For the text-containing cell, return its midpoint in [x, y] coordinate format. 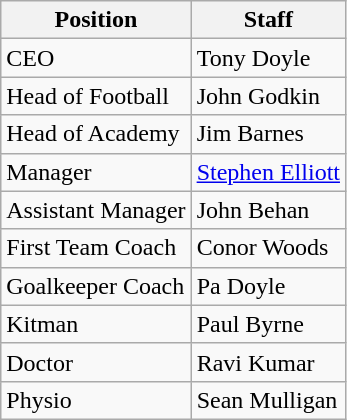
Stephen Elliott [268, 172]
Physio [96, 400]
Kitman [96, 324]
Jim Barnes [268, 134]
Goalkeeper Coach [96, 286]
CEO [96, 58]
Head of Football [96, 96]
Staff [268, 20]
Sean Mulligan [268, 400]
First Team Coach [96, 248]
Doctor [96, 362]
John Godkin [268, 96]
John Behan [268, 210]
Position [96, 20]
Assistant Manager [96, 210]
Conor Woods [268, 248]
Tony Doyle [268, 58]
Manager [96, 172]
Paul Byrne [268, 324]
Ravi Kumar [268, 362]
Pa Doyle [268, 286]
Head of Academy [96, 134]
